Search for the cell housing the specified text and yield its [x, y] center coordinate. 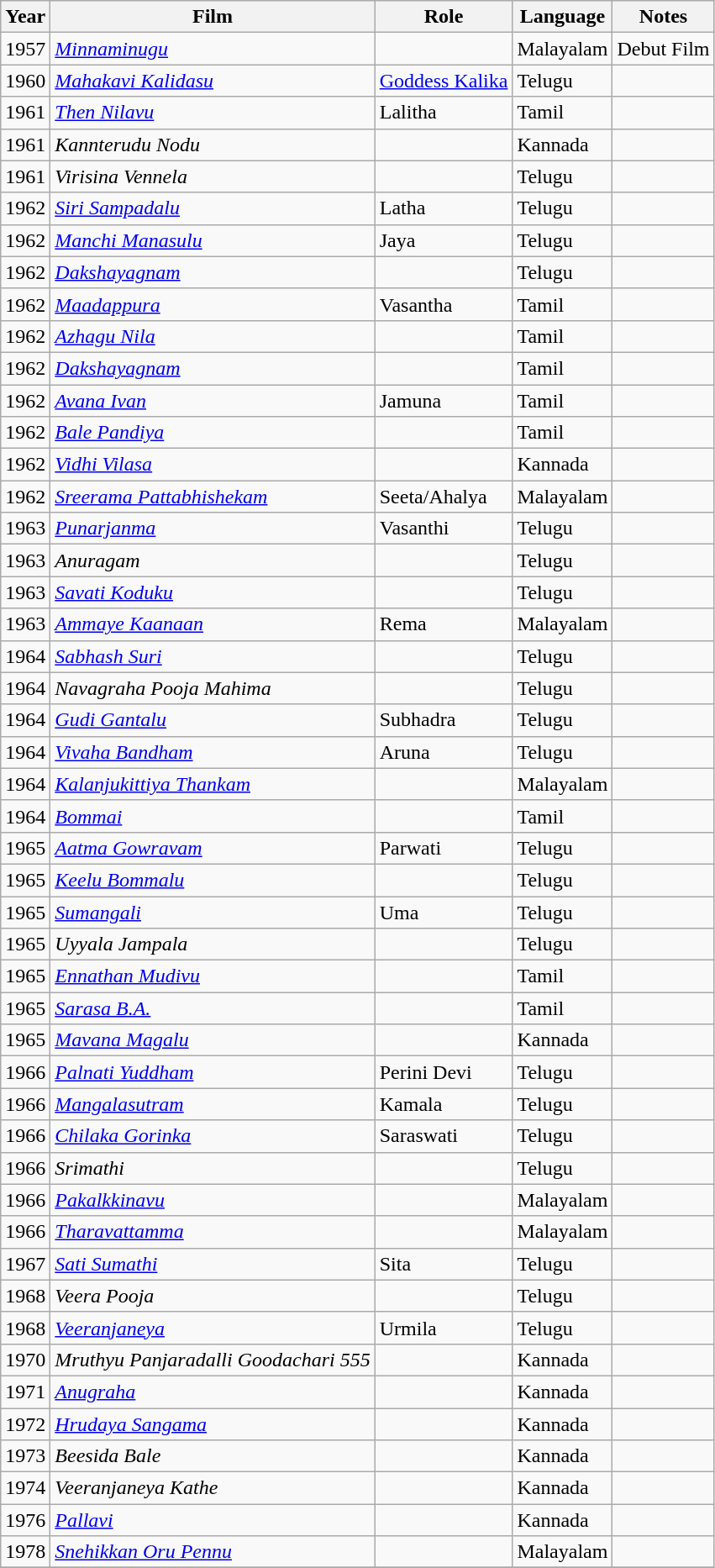
Sreerama Pattabhishekam [213, 497]
Vasantha [444, 304]
Mahakavi Kalidasu [213, 81]
Sita [444, 1264]
Uyyala Jampala [213, 944]
Veeranjaneya [213, 1328]
Bale Pandiya [213, 433]
Pallavi [213, 1520]
Sarasa B.A. [213, 1008]
Kalanjukittiya Thankam [213, 784]
1976 [25, 1520]
Perini Devi [444, 1072]
1957 [25, 49]
Uma [444, 912]
Mangalasutram [213, 1104]
Aatma Gowravam [213, 848]
Pakalkkinavu [213, 1200]
Veeranjaneya Kathe [213, 1488]
Urmila [444, 1328]
1967 [25, 1264]
Azhagu Nila [213, 336]
Debut Film [664, 49]
Anugraha [213, 1392]
Snehikkan Oru Pennu [213, 1552]
Subhadra [444, 720]
Punarjanma [213, 529]
Latha [444, 208]
Gudi Gantalu [213, 720]
Ammaye Kaanaan [213, 624]
Lalitha [444, 113]
Minnaminugu [213, 49]
Role [444, 17]
Veera Pooja [213, 1296]
Kannterudu Nodu [213, 145]
Savati Koduku [213, 592]
Kamala [444, 1104]
Jamuna [444, 401]
Srimathi [213, 1168]
Bommai [213, 816]
Goddess Kalika [444, 81]
Sati Sumathi [213, 1264]
Vidhi Vilasa [213, 465]
Vasanthi [444, 529]
Saraswati [444, 1136]
Film [213, 17]
Rema [444, 624]
Maadappura [213, 304]
Tharavattamma [213, 1232]
Parwati [444, 848]
Then Nilavu [213, 113]
Beesida Bale [213, 1456]
Vivaha Bandham [213, 752]
Year [25, 17]
Ennathan Mudivu [213, 976]
Avana Ivan [213, 401]
Manchi Manasulu [213, 240]
Palnati Yuddham [213, 1072]
1970 [25, 1360]
Jaya [444, 240]
Language [563, 17]
Seeta/Ahalya [444, 497]
1973 [25, 1456]
Sumangali [213, 912]
1972 [25, 1424]
Aruna [444, 752]
Mavana Magalu [213, 1040]
1978 [25, 1552]
Mruthyu Panjaradalli Goodachari 555 [213, 1360]
Virisina Vennela [213, 176]
1971 [25, 1392]
Keelu Bommalu [213, 880]
Navagraha Pooja Mahima [213, 688]
Notes [664, 17]
Anuragam [213, 560]
Hrudaya Sangama [213, 1424]
Sabhash Suri [213, 656]
1960 [25, 81]
Siri Sampadalu [213, 208]
Chilaka Gorinka [213, 1136]
1974 [25, 1488]
